For the text-containing cell, return its midpoint in [x, y] coordinate format. 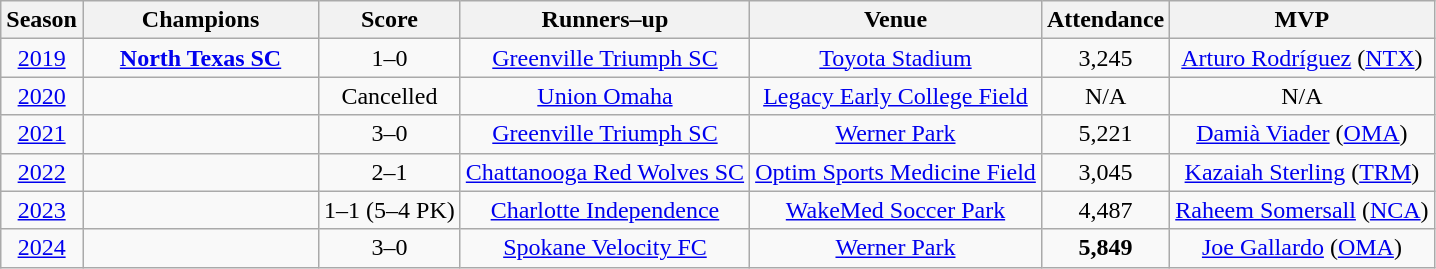
Optim Sports Medicine Field [896, 172]
Season [42, 20]
4,487 [1105, 210]
Kazaiah Sterling (TRM) [1302, 172]
Charlotte Independence [604, 210]
Damià Viader (OMA) [1302, 134]
Cancelled [390, 96]
Union Omaha [604, 96]
1–1 (5–4 PK) [390, 210]
2024 [42, 248]
Joe Gallardo (OMA) [1302, 248]
5,849 [1105, 248]
Spokane Velocity FC [604, 248]
Score [390, 20]
2021 [42, 134]
Chattanooga Red Wolves SC [604, 172]
2023 [42, 210]
Toyota Stadium [896, 58]
Legacy Early College Field [896, 96]
Arturo Rodríguez (NTX) [1302, 58]
2–1 [390, 172]
2020 [42, 96]
5,221 [1105, 134]
1–0 [390, 58]
Runners–up [604, 20]
Venue [896, 20]
MVP [1302, 20]
North Texas SC [200, 58]
Attendance [1105, 20]
3,045 [1105, 172]
3,245 [1105, 58]
WakeMed Soccer Park [896, 210]
Raheem Somersall (NCA) [1302, 210]
Champions [200, 20]
2019 [42, 58]
2022 [42, 172]
